Determine the (x, y) coordinate at the center of the cell enclosing the given text.  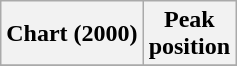
Chart (2000) (72, 34)
Peakposition (189, 34)
